Return [x, y] of the center of cell containing provided text 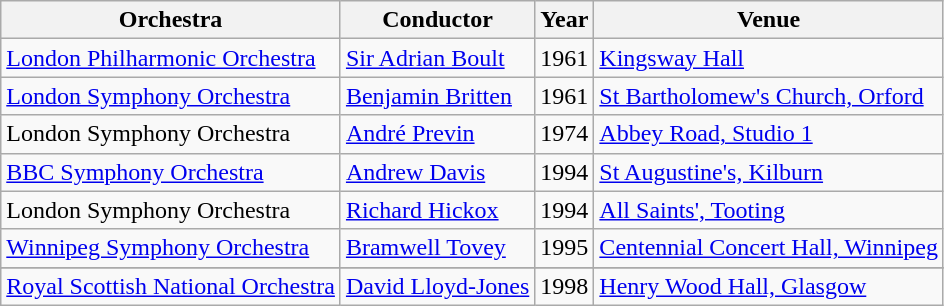
St Bartholomew's Church, Orford [769, 96]
Royal Scottish National Orchestra [171, 286]
Sir Adrian Boult [437, 58]
Andrew Davis [437, 172]
All Saints', Tooting [769, 210]
London Philharmonic Orchestra [171, 58]
Winnipeg Symphony Orchestra [171, 248]
David Lloyd-Jones [437, 286]
Henry Wood Hall, Glasgow [769, 286]
Conductor [437, 20]
Richard Hickox [437, 210]
BBC Symphony Orchestra [171, 172]
St Augustine's, Kilburn [769, 172]
Centennial Concert Hall, Winnipeg [769, 248]
Bramwell Tovey [437, 248]
Kingsway Hall [769, 58]
Orchestra [171, 20]
Year [564, 20]
1974 [564, 134]
Benjamin Britten [437, 96]
André Previn [437, 134]
Venue [769, 20]
Abbey Road, Studio 1 [769, 134]
1995 [564, 248]
1998 [564, 286]
